From the cell containing the given text, extract its center point as [x, y] coordinate. 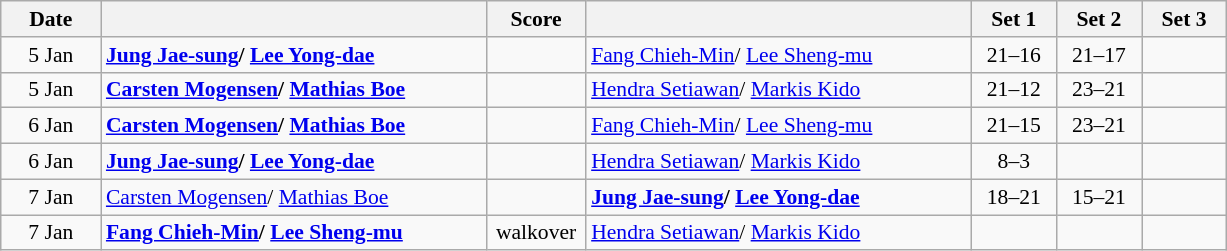
Score [536, 19]
21–16 [1014, 55]
Set 2 [1098, 19]
Set 1 [1014, 19]
18–21 [1014, 197]
walkover [536, 233]
Set 3 [1184, 19]
8–3 [1014, 162]
15–21 [1098, 197]
21–17 [1098, 55]
Date [51, 19]
21–15 [1014, 126]
21–12 [1014, 90]
